From the cell containing the given text, extract its center point as [X, Y] coordinate. 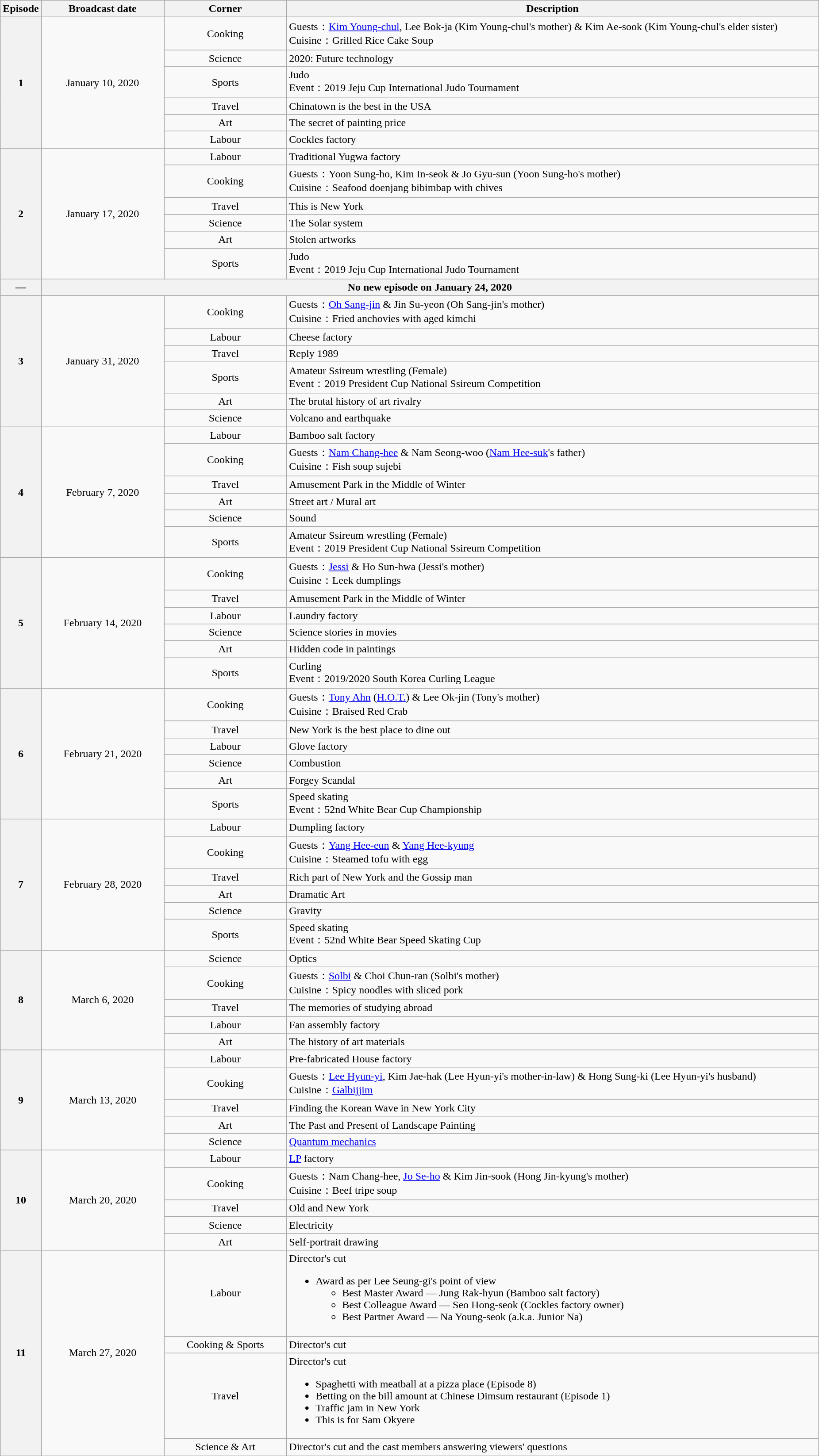
Guests：Kim Young-chul, Lee Bok-ja (Kim Young-chul's mother) & Kim Ae-sook (Kim Young-chul's elder sister)Cuisine：Grilled Rice Cake Soup [553, 34]
March 27, 2020 [103, 1353]
11 [21, 1353]
The history of art materials [553, 1042]
5 [21, 623]
The Past and Present of Landscape Painting [553, 1125]
Cheese factory [553, 337]
Finding the Korean Wave in New York City [553, 1108]
No new episode on January 24, 2020 [430, 287]
8 [21, 1000]
2020: Future technology [553, 58]
Fan assembly factory [553, 1025]
Combustion [553, 763]
February 21, 2020 [103, 754]
Description [553, 9]
Sound [553, 518]
Hidden code in paintings [553, 649]
Reply 1989 [553, 354]
February 14, 2020 [103, 623]
Glove factory [553, 746]
March 20, 2020 [103, 1200]
Speed skatingEvent：52nd White Bear Cup Championship [553, 804]
February 28, 2020 [103, 885]
January 17, 2020 [103, 214]
New York is the best place to dine out [553, 729]
Corner [225, 9]
March 13, 2020 [103, 1100]
3 [21, 361]
Quantum mechanics [553, 1142]
Chinatown is the best in the USA [553, 106]
Cooking & Sports [225, 1345]
2 [21, 214]
Guests：Nam Chang-hee & Nam Seong-woo (Nam Hee-suk's father)Cuisine：Fish soup sujebi [553, 460]
Guests：Tony Ahn (H.O.T.) & Lee Ok-jin (Tony's mother) Cuisine：Braised Red Crab [553, 705]
— [21, 287]
Broadcast date [103, 9]
Traditional Yugwa factory [553, 157]
Self-portrait drawing [553, 1242]
Electricity [553, 1225]
Science & Art [225, 1447]
Guests：Yang Hee-eun & Yang Hee-kyungCuisine：Steamed tofu with egg [553, 852]
February 7, 2020 [103, 492]
7 [21, 885]
10 [21, 1200]
1 [21, 83]
Guests：Yoon Sung-ho, Kim In-seok & Jo Gyu-sun (Yoon Sung-ho's mother)Cuisine：Seafood doenjang bibimbap with chives [553, 181]
Guests：Nam Chang-hee, Jo Se-ho & Kim Jin-sook (Hong Jin-kyung's mother)Cuisine：Beef tripe soup [553, 1184]
Optics [553, 958]
The memories of studying abroad [553, 1008]
Rich part of New York and the Gossip man [553, 877]
January 10, 2020 [103, 83]
Street art / Mural art [553, 502]
Episode [21, 9]
Guests：Oh Sang-jin & Jin Su-yeon (Oh Sang-jin's mother)Cuisine：Fried anchovies with aged kimchi [553, 312]
Volcano and earthquake [553, 418]
The brutal history of art rivalry [553, 401]
4 [21, 492]
Bamboo salt factory [553, 435]
Director's cut [553, 1345]
6 [21, 754]
Pre-fabricated House factory [553, 1058]
January 31, 2020 [103, 361]
Guests：Jessi & Ho Sun-hwa (Jessi's mother)Cuisine：Leek dumplings [553, 574]
Curling Event：2019/2020 South Korea Curling League [553, 673]
Old and New York [553, 1208]
LP factory [553, 1159]
This is New York [553, 206]
Stolen artworks [553, 240]
Science stories in movies [553, 632]
Guests：Lee Hyun-yi, Kim Jae-hak (Lee Hyun-yi's mother-in-law) & Hong Sung-ki (Lee Hyun-yi's husband)Cuisine：Galbijjim [553, 1083]
The Solar system [553, 223]
Gravity [553, 911]
March 6, 2020 [103, 1000]
Dramatic Art [553, 894]
Dumpling factory [553, 828]
Forgey Scandal [553, 780]
Cockles factory [553, 140]
The secret of painting price [553, 123]
Guests：Solbi & Choi Chun-ran (Solbi's mother)Cuisine：Spicy noodles with sliced pork [553, 983]
Speed skatingEvent：52nd White Bear Speed Skating Cup [553, 935]
Laundry factory [553, 615]
9 [21, 1100]
Director's cut and the cast members answering viewers' questions [553, 1447]
